Pinpoint the cell where the given text exists, returning its (x, y) midpoint coordinate. 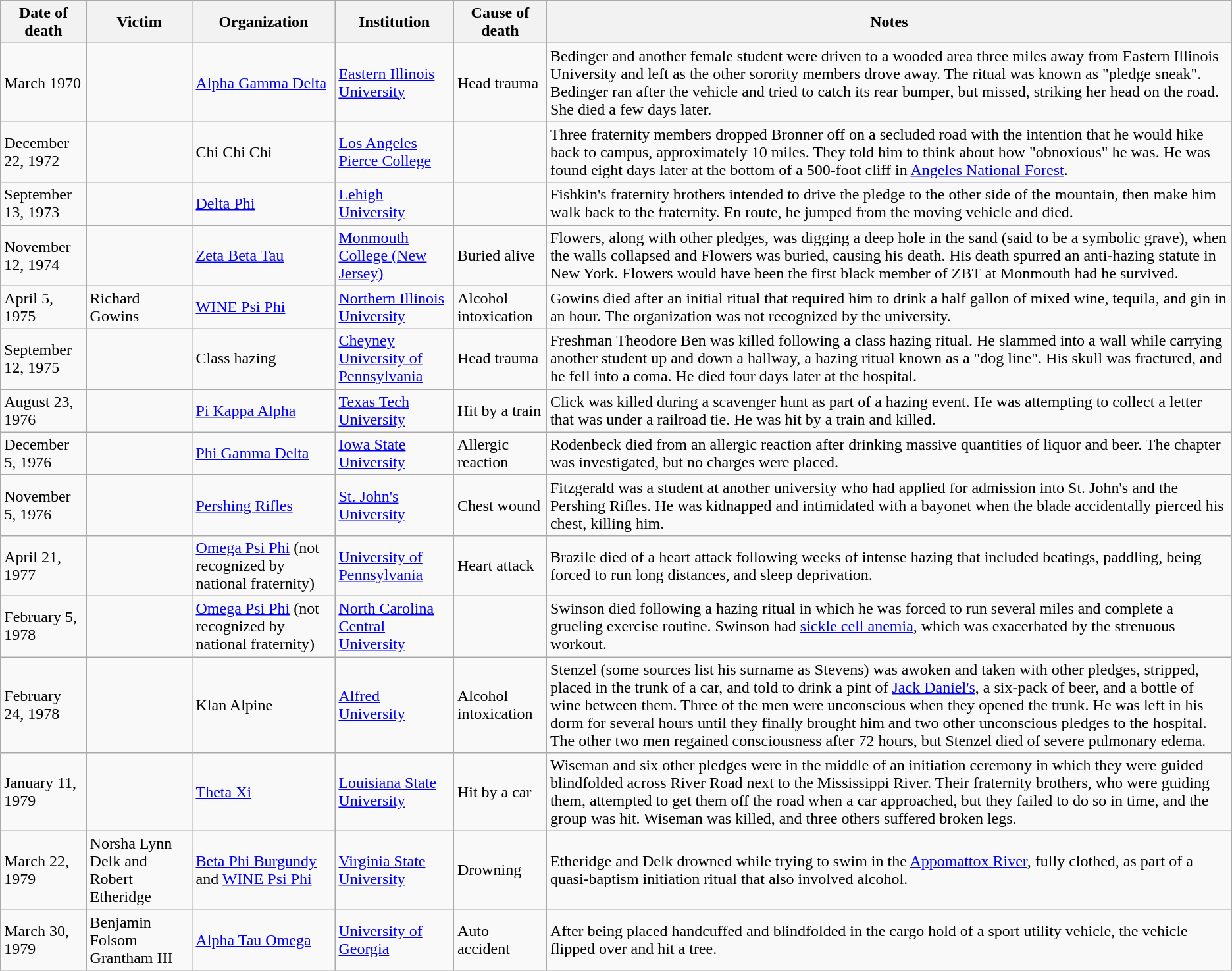
North Carolina Central University (394, 626)
March 30, 1979 (43, 940)
September 13, 1973 (43, 204)
Allergic reaction (500, 453)
Date of death (43, 22)
Los Angeles Pierce College (394, 152)
Cause of death (500, 22)
December 5, 1976 (43, 453)
April 5, 1975 (43, 307)
Beta Phi Burgundy and WINE Psi Phi (263, 870)
University of Georgia (394, 940)
March 22, 1979 (43, 870)
Alpha Tau Omega (263, 940)
Norsha Lynn Delk and Robert Etheridge (140, 870)
Heart attack (500, 565)
Texas Tech University (394, 411)
Phi Gamma Delta (263, 453)
Organization (263, 22)
University of Pennsylvania (394, 565)
Delta Phi (263, 204)
Zeta Beta Tau (263, 255)
Hit by a car (500, 793)
Cheyney University of Pennsylvania (394, 359)
Class hazing (263, 359)
August 23, 1976 (43, 411)
Institution (394, 22)
Virginia State University (394, 870)
Northern Illinois University (394, 307)
Lehigh University (394, 204)
Theta Xi (263, 793)
Iowa State University (394, 453)
January 11, 1979 (43, 793)
December 22, 1972 (43, 152)
November 5, 1976 (43, 505)
September 12, 1975 (43, 359)
Victim (140, 22)
Louisiana State University (394, 793)
Chi Chi Chi (263, 152)
November 12, 1974 (43, 255)
February 5, 1978 (43, 626)
Pershing Rifles (263, 505)
Hit by a train (500, 411)
After being placed handcuffed and blindfolded in the cargo hold of a sport utility vehicle, the vehicle flipped over and hit a tree. (888, 940)
Benjamin Folsom Grantham III (140, 940)
Drowning (500, 870)
Alpha Gamma Delta (263, 83)
February 24, 1978 (43, 705)
Monmouth College (New Jersey) (394, 255)
March 1970 (43, 83)
Richard Gowins (140, 307)
Buried alive (500, 255)
Notes (888, 22)
Pi Kappa Alpha (263, 411)
Alfred University (394, 705)
WINE Psi Phi (263, 307)
Chest wound (500, 505)
Klan Alpine (263, 705)
April 21, 1977 (43, 565)
Eastern Illinois University (394, 83)
St. John's University (394, 505)
Auto accident (500, 940)
